Return (x, y) of the center of cell containing provided text 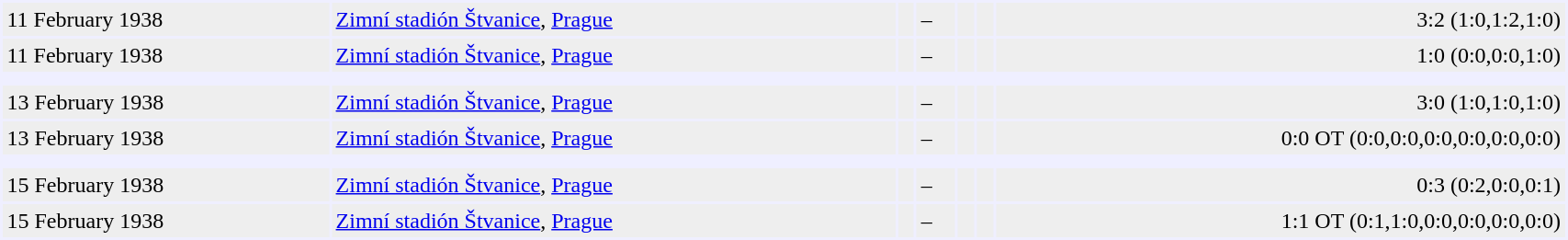
0:3 (0:2,0:0,0:1) (1280, 185)
1:1 OT (0:1,1:0,0:0,0:0,0:0,0:0) (1280, 221)
0:0 OT (0:0,0:0,0:0,0:0,0:0,0:0) (1280, 138)
3:2 (1:0,1:2,1:0) (1280, 19)
3:0 (1:0,1:0,1:0) (1280, 102)
1:0 (0:0,0:0,1:0) (1280, 55)
